Detect which cell encompasses the target text, then output its [x, y] center coordinate. 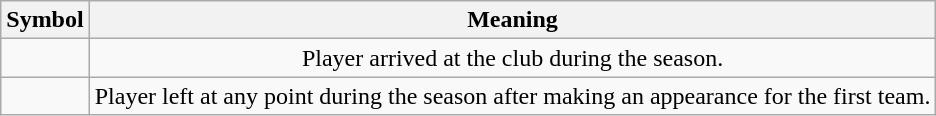
Meaning [512, 20]
Symbol [45, 20]
Player left at any point during the season after making an appearance for the first team. [512, 96]
Player arrived at the club during the season. [512, 58]
